Pinpoint the cell where the given text exists, returning its [X, Y] midpoint coordinate. 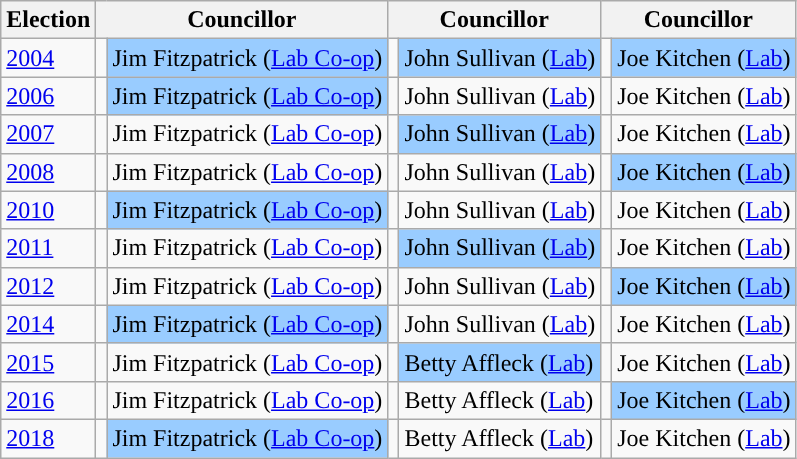
2018 [48, 438]
2010 [48, 210]
2006 [48, 96]
2016 [48, 400]
Election [48, 20]
2004 [48, 58]
2015 [48, 362]
2011 [48, 248]
2012 [48, 286]
2008 [48, 172]
2014 [48, 324]
2007 [48, 134]
